Locate the cell with the specified text and output its (X, Y) center coordinate. 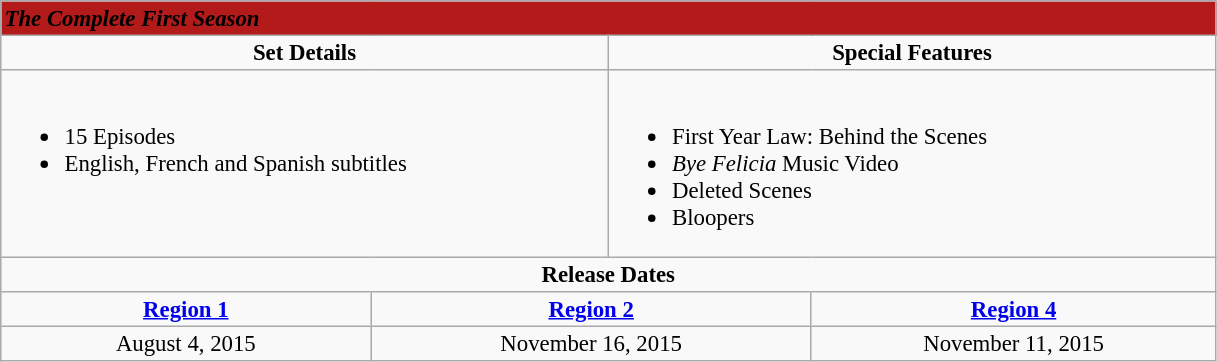
November 11, 2015 (1013, 344)
Region 2 (592, 309)
Special Features (912, 52)
November 16, 2015 (592, 344)
August 4, 2015 (186, 344)
First Year Law: Behind the ScenesBye Felicia Music VideoDeleted ScenesBloopers (912, 164)
The Complete First Season (608, 18)
Region 4 (1013, 309)
Region 1 (186, 309)
Release Dates (608, 275)
15 EpisodesEnglish, French and Spanish subtitles (305, 164)
Set Details (305, 52)
